Determine the (x, y) coordinate at the center of the cell enclosing the given text.  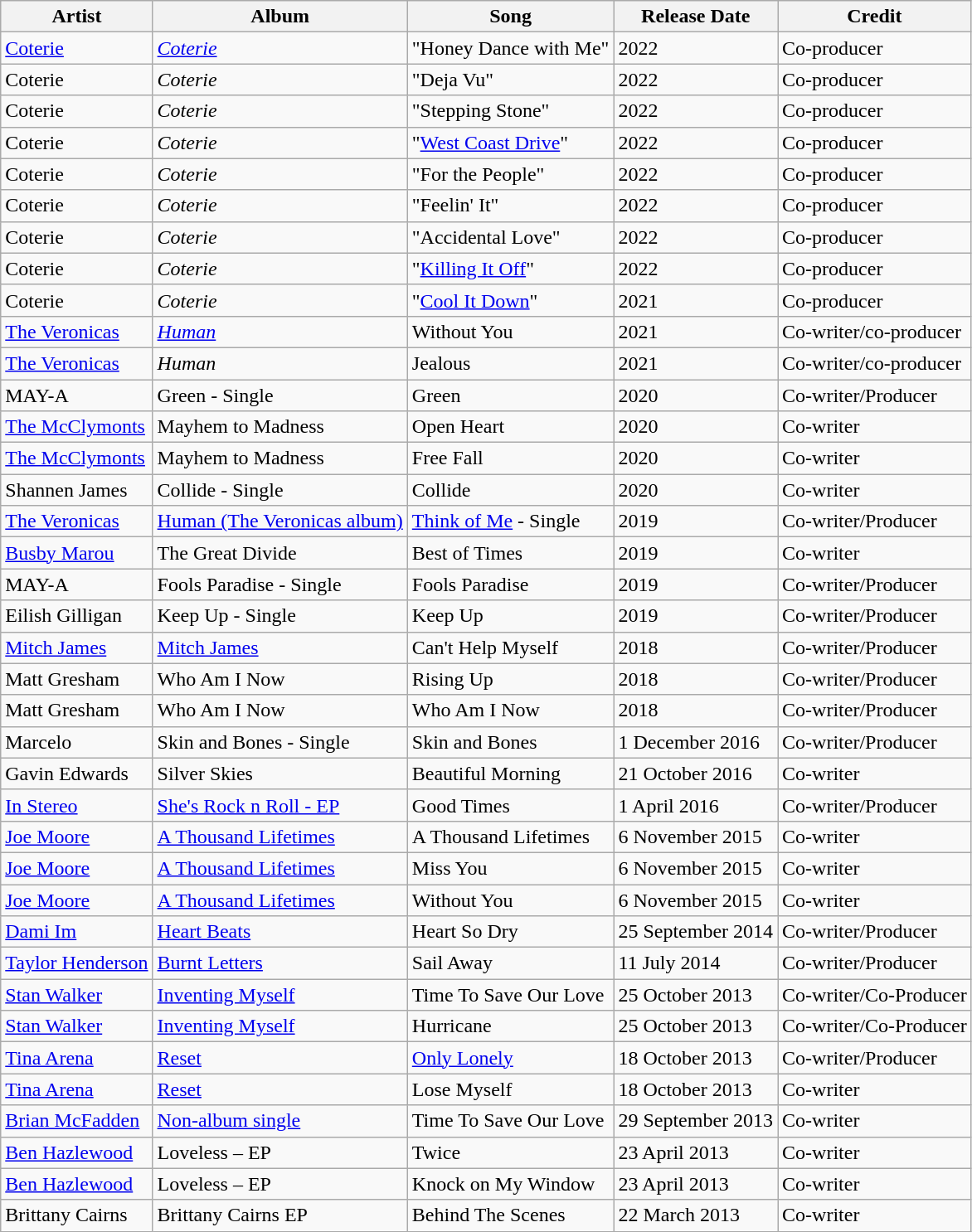
Hurricane (511, 1026)
Rising Up (511, 679)
Burnt Letters (280, 963)
Open Heart (511, 427)
Non-album single (280, 1121)
Taylor Henderson (76, 963)
In Stereo (76, 805)
Brittany Cairns (76, 1215)
"Killing It Off" (511, 269)
Eilish Gilligan (76, 616)
Shannen James (76, 490)
She's Rock n Roll - EP (280, 805)
Gavin Edwards (76, 774)
Dami Im (76, 932)
Think of Me - Single (511, 521)
Keep Up (511, 616)
The Great Divide (280, 553)
Silver Skies (280, 774)
21 October 2016 (696, 774)
Knock on My Window (511, 1184)
Collide (511, 490)
Album (280, 17)
Beautiful Morning (511, 774)
Jealous (511, 363)
Brittany Cairns EP (280, 1215)
Only Lonely (511, 1058)
Fools Paradise - Single (280, 584)
"Honey Dance with Me" (511, 48)
Artist (76, 17)
22 March 2013 (696, 1215)
Best of Times (511, 553)
Can't Help Myself (511, 648)
25 September 2014 (696, 932)
Skin and Bones - Single (280, 742)
Green - Single (280, 395)
Sail Away (511, 963)
Release Date (696, 17)
Keep Up - Single (280, 616)
"West Coast Drive" (511, 143)
11 July 2014 (696, 963)
Human (The Veronicas album) (280, 521)
Heart Beats (280, 932)
Behind The Scenes (511, 1215)
"Accidental Love" (511, 237)
Miss You (511, 868)
Green (511, 395)
Fools Paradise (511, 584)
"Cool It Down" (511, 300)
Busby Marou (76, 553)
Lose Myself (511, 1089)
Credit (875, 17)
"For the People" (511, 174)
Twice (511, 1152)
29 September 2013 (696, 1121)
Skin and Bones (511, 742)
Free Fall (511, 458)
Heart So Dry (511, 932)
1 December 2016 (696, 742)
Collide - Single (280, 490)
"Deja Vu" (511, 80)
Good Times (511, 805)
Marcelo (76, 742)
1 April 2016 (696, 805)
"Stepping Stone" (511, 111)
Brian McFadden (76, 1121)
"Feelin' It" (511, 206)
Song (511, 17)
